Provide the [x, y] coordinate of the cell's center where the given text is located.  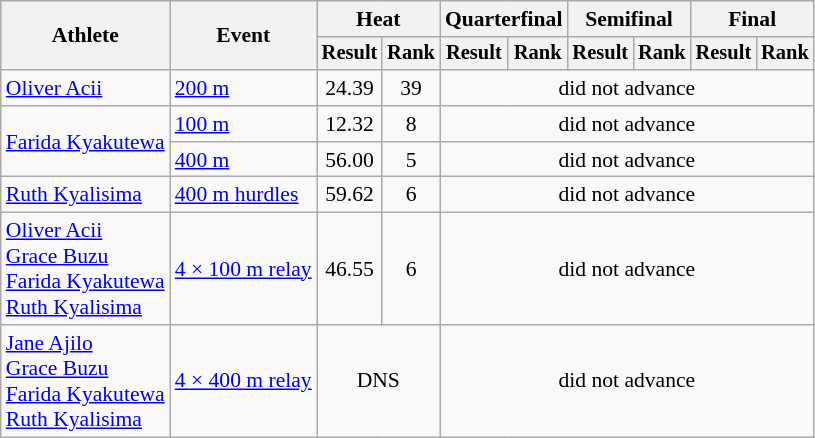
4 × 400 m relay [244, 381]
24.39 [350, 88]
400 m hurdles [244, 195]
Farida Kyakutewa [86, 142]
12.32 [350, 124]
4 × 100 m relay [244, 269]
Quarterfinal [504, 19]
Event [244, 36]
46.55 [350, 269]
59.62 [350, 195]
Athlete [86, 36]
39 [411, 88]
Oliver AciiGrace BuzuFarida KyakutewaRuth Kyalisima [86, 269]
Ruth Kyalisima [86, 195]
Final [752, 19]
200 m [244, 88]
400 m [244, 160]
DNS [378, 381]
Oliver Acii [86, 88]
Jane AjiloGrace BuzuFarida KyakutewaRuth Kyalisima [86, 381]
5 [411, 160]
Semifinal [628, 19]
Heat [378, 19]
8 [411, 124]
100 m [244, 124]
56.00 [350, 160]
